Return the [x, y] coordinate for the center point of the cell that contains the specified text.  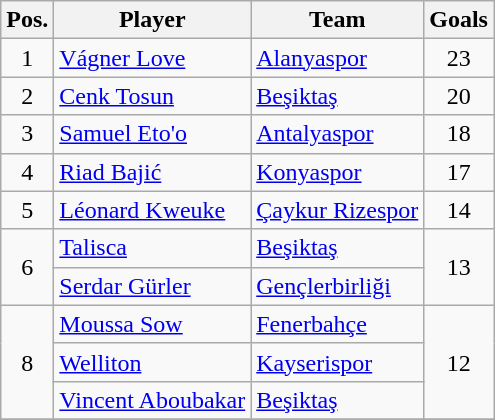
Vágner Love [152, 58]
Gençlerbirliği [338, 286]
Alanyaspor [338, 58]
18 [459, 134]
Team [338, 20]
Konyaspor [338, 172]
Talisca [152, 248]
1 [28, 58]
23 [459, 58]
Goals [459, 20]
Cenk Tosun [152, 96]
Antalyaspor [338, 134]
12 [459, 362]
Samuel Eto'o [152, 134]
Fenerbahçe [338, 324]
17 [459, 172]
14 [459, 210]
Serdar Gürler [152, 286]
Léonard Kweuke [152, 210]
Pos. [28, 20]
Riad Bajić [152, 172]
Player [152, 20]
Moussa Sow [152, 324]
Vincent Aboubakar [152, 400]
Kayserispor [338, 362]
6 [28, 267]
Çaykur Rizespor [338, 210]
20 [459, 96]
13 [459, 267]
2 [28, 96]
5 [28, 210]
Welliton [152, 362]
4 [28, 172]
8 [28, 362]
3 [28, 134]
